Locate the cell with the specified text and output its [X, Y] center coordinate. 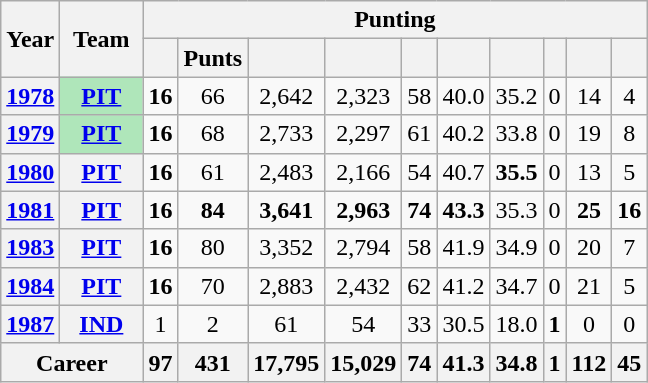
34.8 [516, 362]
70 [213, 286]
8 [630, 134]
112 [589, 362]
25 [589, 210]
14 [589, 96]
18.0 [516, 324]
40.0 [464, 96]
Punting [395, 20]
41.2 [464, 286]
17,795 [286, 362]
2,297 [364, 134]
41.3 [464, 362]
33.8 [516, 134]
62 [420, 286]
2,963 [364, 210]
2,323 [364, 96]
2,883 [286, 286]
1981 [30, 210]
2,483 [286, 172]
2,794 [364, 248]
IND [102, 324]
7 [630, 248]
34.7 [516, 286]
2,166 [364, 172]
3,641 [286, 210]
84 [213, 210]
2 [213, 324]
1984 [30, 286]
19 [589, 134]
34.9 [516, 248]
1980 [30, 172]
2,642 [286, 96]
66 [213, 96]
35.2 [516, 96]
13 [589, 172]
21 [589, 286]
4 [630, 96]
80 [213, 248]
1983 [30, 248]
33 [420, 324]
2,432 [364, 286]
2,733 [286, 134]
41.9 [464, 248]
35.3 [516, 210]
Year [30, 39]
45 [630, 362]
35.5 [516, 172]
40.7 [464, 172]
15,029 [364, 362]
1979 [30, 134]
Team [102, 39]
3,352 [286, 248]
1987 [30, 324]
40.2 [464, 134]
1978 [30, 96]
97 [160, 362]
20 [589, 248]
Career [72, 362]
Punts [213, 58]
431 [213, 362]
68 [213, 134]
30.5 [464, 324]
43.3 [464, 210]
